Return the [X, Y] coordinate for the center point of the cell that contains the specified text.  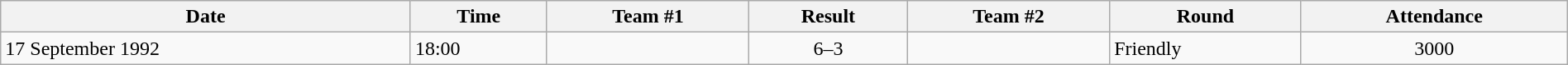
18:00 [478, 48]
Round [1206, 17]
Attendance [1434, 17]
Team #1 [648, 17]
Friendly [1206, 48]
Date [206, 17]
17 September 1992 [206, 48]
Team #2 [1008, 17]
6–3 [829, 48]
Result [829, 17]
Time [478, 17]
3000 [1434, 48]
